Scan for the cell matching the given text and deliver its (x, y) coordinate at center. 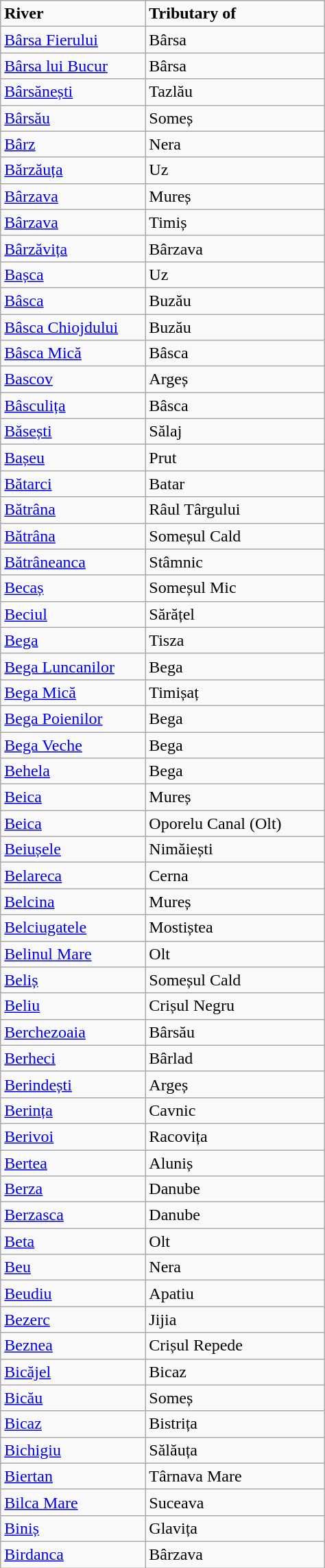
Bascov (73, 379)
Bârsănești (73, 92)
Berheci (73, 1058)
Bârzăvița (73, 248)
Sălăuța (234, 1450)
Glavița (234, 1528)
Batar (234, 484)
Bâsca Chiojdului (73, 327)
Bichigiu (73, 1450)
Târnava Mare (234, 1476)
Bârsa lui Bucur (73, 66)
Bega Poienilor (73, 718)
Bârsa Fierului (73, 40)
Bega Veche (73, 745)
Beciul (73, 614)
Jijia (234, 1320)
Bertea (73, 1163)
Beliu (73, 1006)
Băsești (73, 432)
Berzasca (73, 1215)
Sărățel (234, 614)
Becaș (73, 588)
Bârz (73, 144)
Bătarci (73, 484)
Bârlad (234, 1058)
Beu (73, 1267)
Bâsca Mică (73, 353)
Bezerc (73, 1320)
Berința (73, 1110)
River (73, 14)
Biertan (73, 1476)
Biniș (73, 1528)
Tributary of (234, 14)
Cavnic (234, 1110)
Crișul Negru (234, 1006)
Bașeu (73, 458)
Beznea (73, 1346)
Berchezoaia (73, 1032)
Racovița (234, 1136)
Bicăjel (73, 1372)
Berindești (73, 1084)
Behela (73, 771)
Bătrâneanca (73, 562)
Tisza (234, 640)
Bega Luncanilor (73, 666)
Timișaț (234, 692)
Bilca Mare (73, 1502)
Timiș (234, 222)
Apatiu (234, 1294)
Berivoi (73, 1136)
Bega Mică (73, 692)
Tazlău (234, 92)
Cerna (234, 876)
Bicău (73, 1398)
Prut (234, 458)
Belcina (73, 902)
Bărzăuța (73, 170)
Bașca (73, 274)
Nimăiești (234, 850)
Râul Târgului (234, 510)
Someșul Mic (234, 588)
Oporelu Canal (Olt) (234, 823)
Mostiștea (234, 928)
Beta (73, 1241)
Belinul Mare (73, 954)
Beiușele (73, 850)
Belciugatele (73, 928)
Bâsculița (73, 406)
Aluniș (234, 1163)
Sălaj (234, 432)
Berza (73, 1189)
Stâmnic (234, 562)
Crișul Repede (234, 1346)
Suceava (234, 1502)
Bistrița (234, 1424)
Beliș (73, 980)
Belareca (73, 876)
Birdanca (73, 1554)
Beudiu (73, 1294)
